Return the [x, y] coordinate for the center point of the cell that contains the specified text.  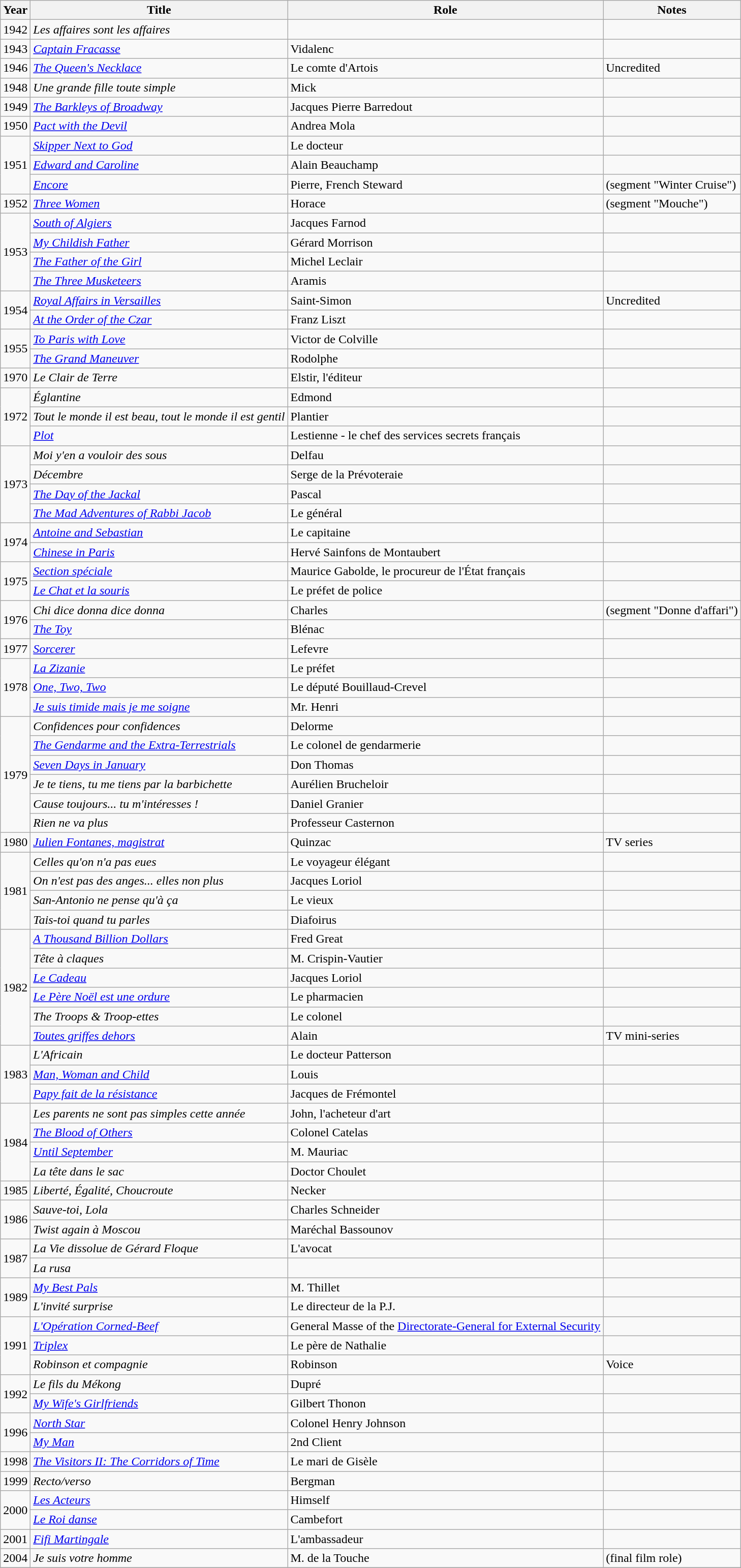
1999 [15, 1481]
Blénac [445, 629]
M. Mauriac [445, 1152]
Le capitaine [445, 532]
Michel Leclair [445, 262]
Pascal [445, 494]
Edmond [445, 397]
L'Africain [159, 1055]
Toutes griffes dehors [159, 1036]
Le préfet de police [445, 591]
Pierre, French Steward [445, 184]
Until September [159, 1152]
M. Crispin-Vautier [445, 958]
Le colonel [445, 1016]
Sorcerer [159, 649]
Jacques Farnod [445, 223]
Pact with the Devil [159, 126]
Serge de la Prévoteraie [445, 474]
Rien ne va plus [159, 823]
Le préfet [445, 668]
Moi y'en a vouloir des sous [159, 455]
1978 [15, 687]
Rodolphe [445, 358]
Recto/verso [159, 1481]
Le mari de Gisèle [445, 1461]
The Toy [159, 629]
1970 [15, 378]
1998 [15, 1461]
Delorme [445, 726]
The Three Musketeers [159, 281]
TV series [672, 842]
1983 [15, 1074]
Notes [672, 10]
Le comte d'Artois [445, 68]
1991 [15, 1345]
To Paris with Love [159, 339]
Royal Affairs in Versailles [159, 300]
1955 [15, 349]
1979 [15, 774]
Le général [445, 513]
Antoine and Sebastian [159, 532]
One, Two, Two [159, 687]
Églantine [159, 397]
Colonel Henry Johnson [445, 1423]
Seven Days in January [159, 765]
The Grand Maneuver [159, 358]
Encore [159, 184]
Necker [445, 1191]
Mick [445, 87]
Papy fait de la résistance [159, 1094]
Plot [159, 436]
A Thousand Billion Dollars [159, 939]
Le Roi danse [159, 1520]
1989 [15, 1297]
Le docteur [445, 145]
M. de la Touche [445, 1558]
Saint-Simon [445, 300]
1985 [15, 1191]
Fred Great [445, 939]
Andrea Mola [445, 126]
Je te tiens, tu me tiens par la barbichette [159, 784]
1977 [15, 649]
Role [445, 10]
Le fils du Mékong [159, 1384]
Jacques de Frémontel [445, 1094]
Je suis timide mais je me soigne [159, 707]
Une grande fille toute simple [159, 87]
Le pharmacien [445, 997]
Alain [445, 1036]
L'invité surprise [159, 1307]
Aramis [445, 281]
La rusa [159, 1268]
L'avocat [445, 1249]
1952 [15, 203]
Les parents ne sont pas simples cette année [159, 1113]
Charles Schneider [445, 1210]
Don Thomas [445, 765]
Franz Liszt [445, 320]
Maréchal Bassounov [445, 1229]
Edward and Caroline [159, 165]
1943 [15, 49]
1948 [15, 87]
Celles qu'on n'a pas eues [159, 862]
The Visitors II: The Corridors of Time [159, 1461]
Décembre [159, 474]
1950 [15, 126]
1974 [15, 542]
General Masse of the Directorate-General for External Security [445, 1326]
Captain Fracasse [159, 49]
Dupré [445, 1384]
Robinson et compagnie [159, 1365]
Le député Bouillaud-Crevel [445, 687]
San-Antonio ne pense qu'à ça [159, 900]
My Childish Father [159, 243]
Le Chat et la souris [159, 591]
Le Clair de Terre [159, 378]
1975 [15, 581]
2000 [15, 1510]
Professeur Casternon [445, 823]
Confidences pour confidences [159, 726]
Julien Fontanes, magistrat [159, 842]
My Best Pals [159, 1287]
The Mad Adventures of Rabbi Jacob [159, 513]
1973 [15, 484]
North Star [159, 1423]
On n'est pas des anges... elles non plus [159, 881]
1942 [15, 29]
Hervé Sainfons de Montaubert [445, 552]
Sauve-toi, Lola [159, 1210]
1976 [15, 620]
La Zizanie [159, 668]
Cambefort [445, 1520]
2nd Client [445, 1442]
Horace [445, 203]
(final film role) [672, 1558]
1953 [15, 252]
La tête dans le sac [159, 1171]
Title [159, 10]
1949 [15, 107]
The Day of the Jackal [159, 494]
Le Père Noël est une ordure [159, 997]
Bergman [445, 1481]
La Vie dissolue de Gérard Floque [159, 1249]
1996 [15, 1432]
John, l'acheteur d'art [445, 1113]
Les Acteurs [159, 1500]
Le Cadeau [159, 978]
Three Women [159, 203]
Charles [445, 610]
TV mini-series [672, 1036]
1992 [15, 1394]
1980 [15, 842]
(segment "Winter Cruise") [672, 184]
Voice [672, 1365]
Gilbert Thonon [445, 1403]
Cause toujours... tu m'intéresses ! [159, 803]
Mr. Henri [445, 707]
1987 [15, 1258]
Lestienne - le chef des services secrets français [445, 436]
Year [15, 10]
Je suis votre homme [159, 1558]
1972 [15, 416]
1954 [15, 310]
My Wife's Girlfriends [159, 1403]
Louis [445, 1074]
Chinese in Paris [159, 552]
The Gendarme and the Extra-Terrestrials [159, 745]
My Man [159, 1442]
Daniel Granier [445, 803]
Aurélien Brucheloir [445, 784]
Fifi Martingale [159, 1539]
Vidalenc [445, 49]
Man, Woman and Child [159, 1074]
Tais-toi quand tu parles [159, 920]
Twist again à Moscou [159, 1229]
Skipper Next to God [159, 145]
Plantier [445, 416]
Elstir, l'éditeur [445, 378]
Le vieux [445, 900]
Robinson [445, 1365]
The Father of the Girl [159, 262]
Liberté, Égalité, Choucroute [159, 1191]
Le père de Nathalie [445, 1345]
Chi dice donna dice donna [159, 610]
(segment "Donne d'affari") [672, 610]
Tête à claques [159, 958]
Jacques Pierre Barredout [445, 107]
At the Order of the Czar [159, 320]
Tout le monde il est beau, tout le monde il est gentil [159, 416]
Le directeur de la P.J. [445, 1307]
M. Thillet [445, 1287]
Lefevre [445, 649]
Le voyageur élégant [445, 862]
Quinzac [445, 842]
The Queen's Necklace [159, 68]
L'ambassadeur [445, 1539]
2004 [15, 1558]
Gérard Morrison [445, 243]
1982 [15, 987]
Diafoirus [445, 920]
The Blood of Others [159, 1132]
The Barkleys of Broadway [159, 107]
Doctor Choulet [445, 1171]
Himself [445, 1500]
1984 [15, 1142]
2001 [15, 1539]
L'Opération Corned-Beef [159, 1326]
Section spéciale [159, 571]
(segment "Mouche") [672, 203]
South of Algiers [159, 223]
1946 [15, 68]
1981 [15, 891]
1986 [15, 1220]
Le docteur Patterson [445, 1055]
Victor de Colville [445, 339]
Les affaires sont les affaires [159, 29]
Le colonel de gendarmerie [445, 745]
Delfau [445, 455]
Maurice Gabolde, le procureur de l'État français [445, 571]
The Troops & Troop-ettes [159, 1016]
Triplex [159, 1345]
Colonel Catelas [445, 1132]
Alain Beauchamp [445, 165]
1951 [15, 165]
